Scan for the cell matching the given text and deliver its [X, Y] coordinate at center. 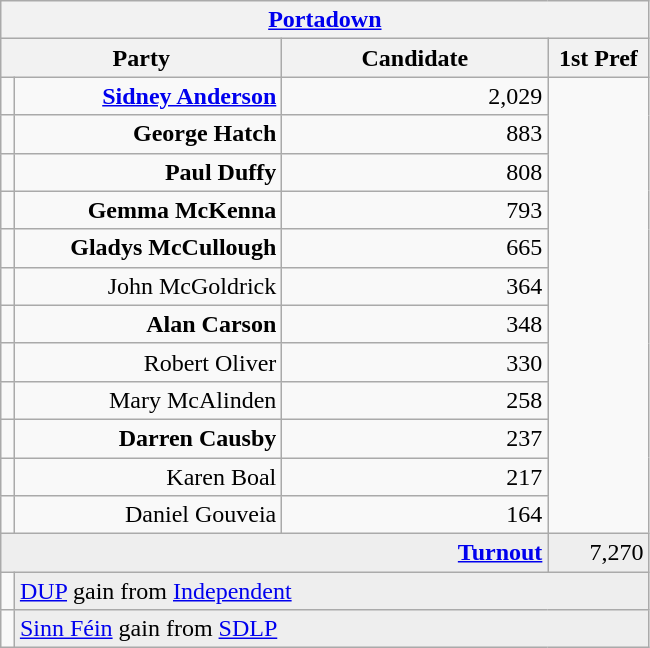
Karen Boal [148, 477]
217 [415, 477]
883 [415, 134]
665 [415, 248]
2,029 [415, 96]
DUP gain from Independent [332, 591]
330 [415, 362]
George Hatch [148, 134]
164 [415, 515]
258 [415, 400]
Mary McAlinden [148, 400]
John McGoldrick [148, 286]
Candidate [415, 58]
Gemma McKenna [148, 210]
Gladys McCullough [148, 248]
Sinn Féin gain from SDLP [332, 629]
Party [142, 58]
808 [415, 172]
Darren Causby [148, 438]
237 [415, 438]
Sidney Anderson [148, 96]
Alan Carson [148, 324]
Portadown [325, 20]
Daniel Gouveia [148, 515]
348 [415, 324]
Turnout [274, 553]
793 [415, 210]
1st Pref [598, 58]
364 [415, 286]
Paul Duffy [148, 172]
Robert Oliver [148, 362]
7,270 [598, 553]
